Find where the given text appears and provide that cell's center as [x, y] coordinate. 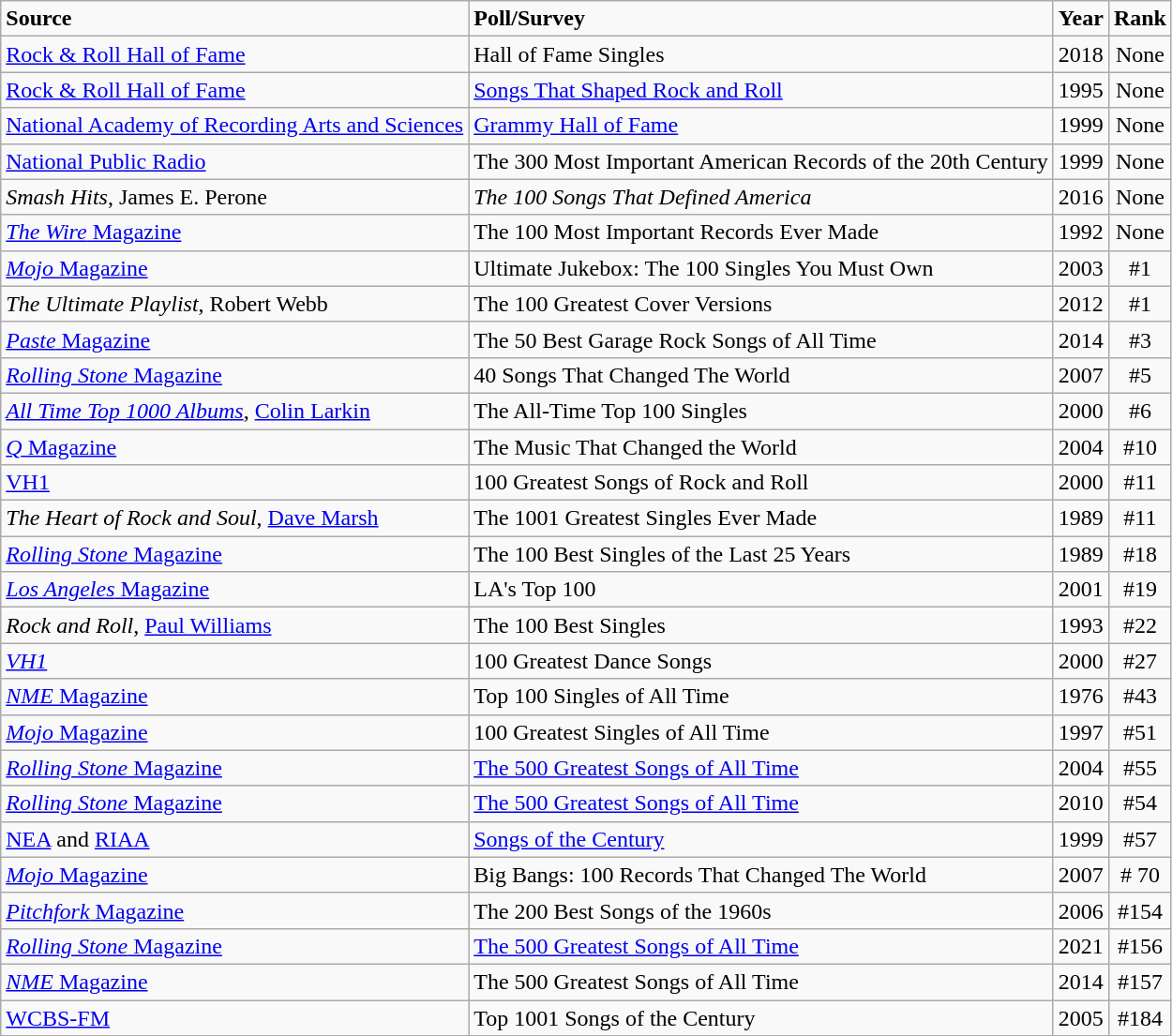
#157 [1140, 982]
#57 [1140, 839]
2018 [1080, 54]
Songs That Shaped Rock and Roll [761, 90]
LA's Top 100 [761, 590]
WCBS-FM [234, 1017]
Grammy Hall of Fame [761, 126]
Hall of Fame Singles [761, 54]
Ultimate Jukebox: The 100 Singles You Must Own [761, 268]
Rock and Roll, Paul Williams [234, 625]
2012 [1080, 304]
2005 [1080, 1017]
#184 [1140, 1017]
Year [1080, 19]
2001 [1080, 590]
The 300 Most Important American Records of the 20th Century [761, 161]
1992 [1080, 233]
40 Songs That Changed The World [761, 375]
Rank [1140, 19]
The 100 Most Important Records Ever Made [761, 233]
#51 [1140, 732]
#18 [1140, 554]
#3 [1140, 339]
The 100 Greatest Cover Versions [761, 304]
#154 [1140, 910]
100 Greatest Songs of Rock and Roll [761, 483]
Q Magazine [234, 447]
The Ultimate Playlist, Robert Webb [234, 304]
#10 [1140, 447]
The 100 Songs That Defined America [761, 197]
All Time Top 1000 Albums, Colin Larkin [234, 411]
#55 [1140, 768]
The All-Time Top 100 Singles [761, 411]
1976 [1080, 697]
Poll/Survey [761, 19]
100 Greatest Singles of All Time [761, 732]
1997 [1080, 732]
2006 [1080, 910]
The 50 Best Garage Rock Songs of All Time [761, 339]
1995 [1080, 90]
NEA and RIAA [234, 839]
The 100 Best Singles [761, 625]
2021 [1080, 946]
#6 [1140, 411]
National Academy of Recording Arts and Sciences [234, 126]
#19 [1140, 590]
Source [234, 19]
The 200 Best Songs of the 1960s [761, 910]
#22 [1140, 625]
#27 [1140, 661]
#43 [1140, 697]
Top 100 Singles of All Time [761, 697]
The 100 Best Singles of the Last 25 Years [761, 554]
#156 [1140, 946]
The Heart of Rock and Soul, Dave Marsh [234, 518]
1993 [1080, 625]
The 1001 Greatest Singles Ever Made [761, 518]
#54 [1140, 803]
2016 [1080, 197]
# 70 [1140, 875]
Songs of the Century [761, 839]
100 Greatest Dance Songs [761, 661]
National Public Radio [234, 161]
The Music That Changed the World [761, 447]
#5 [1140, 375]
Big Bangs: 100 Records That Changed The World [761, 875]
Paste Magazine [234, 339]
Smash Hits, James E. Perone [234, 197]
The Wire Magazine [234, 233]
Pitchfork Magazine [234, 910]
Top 1001 Songs of the Century [761, 1017]
2010 [1080, 803]
Los Angeles Magazine [234, 590]
2003 [1080, 268]
